Locate the cell with the specified text and output its [X, Y] center coordinate. 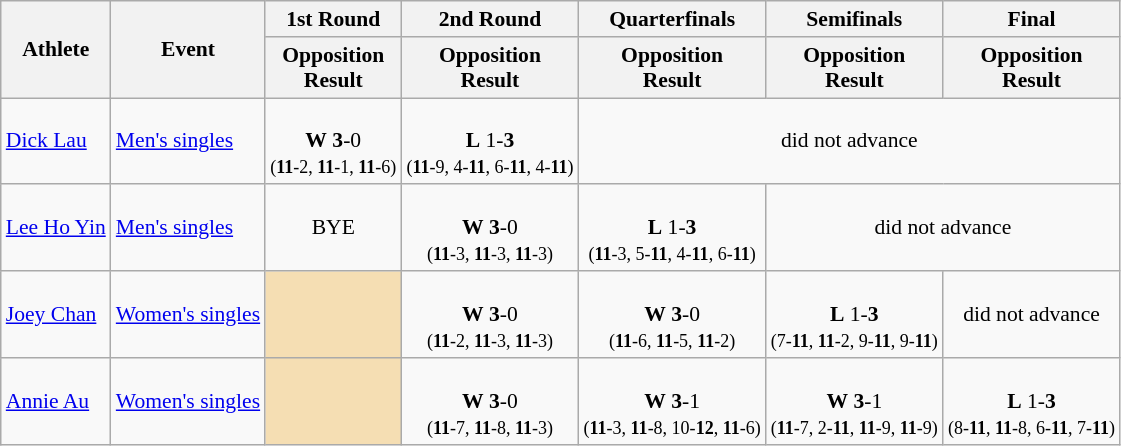
L 1-3(7-11, 11-2, 9-11, 9-11) [854, 314]
W 3-0(11-2, 11-1, 11-6) [333, 142]
Dick Lau [56, 142]
Joey Chan [56, 314]
Final [1032, 19]
BYE [333, 228]
2nd Round [490, 19]
W 3-0(11-2, 11-3, 11-3) [490, 314]
1st Round [333, 19]
L 1-3(8-11, 11-8, 6-11, 7-11) [1032, 402]
W 3-0(11-7, 11-8, 11-3) [490, 402]
Quarterfinals [672, 19]
Event [188, 50]
Lee Ho Yin [56, 228]
L 1-3(11-3, 5-11, 4-11, 6-11) [672, 228]
W 3-0(11-3, 11-3, 11-3) [490, 228]
Annie Au [56, 402]
W 3-1(11-7, 2-11, 11-9, 11-9) [854, 402]
Semifinals [854, 19]
Athlete [56, 50]
W 3-0(11-6, 11-5, 11-2) [672, 314]
L 1-3(11-9, 4-11, 6-11, 4-11) [490, 142]
W 3-1(11-3, 11-8, 10-12, 11-6) [672, 402]
